Return (X, Y) of the center of cell containing provided text 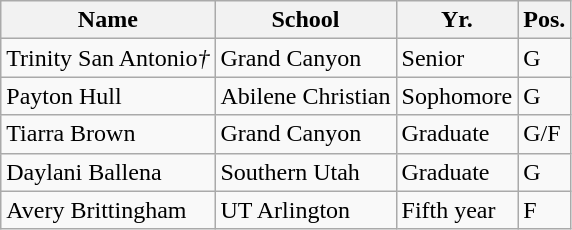
Fifth year (457, 210)
Pos. (544, 20)
Daylani Ballena (108, 172)
School (306, 20)
Name (108, 20)
Payton Hull (108, 96)
UT Arlington (306, 210)
Avery Brittingham (108, 210)
Senior (457, 58)
Abilene Christian (306, 96)
G/F (544, 134)
Southern Utah (306, 172)
Trinity San Antonio† (108, 58)
Tiarra Brown (108, 134)
Sophomore (457, 96)
F (544, 210)
Yr. (457, 20)
